From the cell containing the given text, extract its center point as (x, y) coordinate. 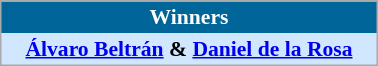
Álvaro Beltrán & Daniel de la Rosa (189, 49)
Winners (189, 17)
